Detect which cell encompasses the target text, then output its [x, y] center coordinate. 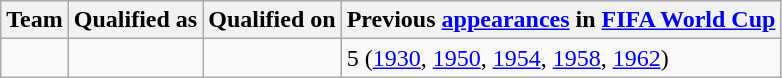
5 (1930, 1950, 1954, 1958, 1962) [561, 58]
Team [35, 20]
Qualified on [272, 20]
Qualified as [135, 20]
Previous appearances in FIFA World Cup [561, 20]
